Locate the cell with the specified text and output its (x, y) center coordinate. 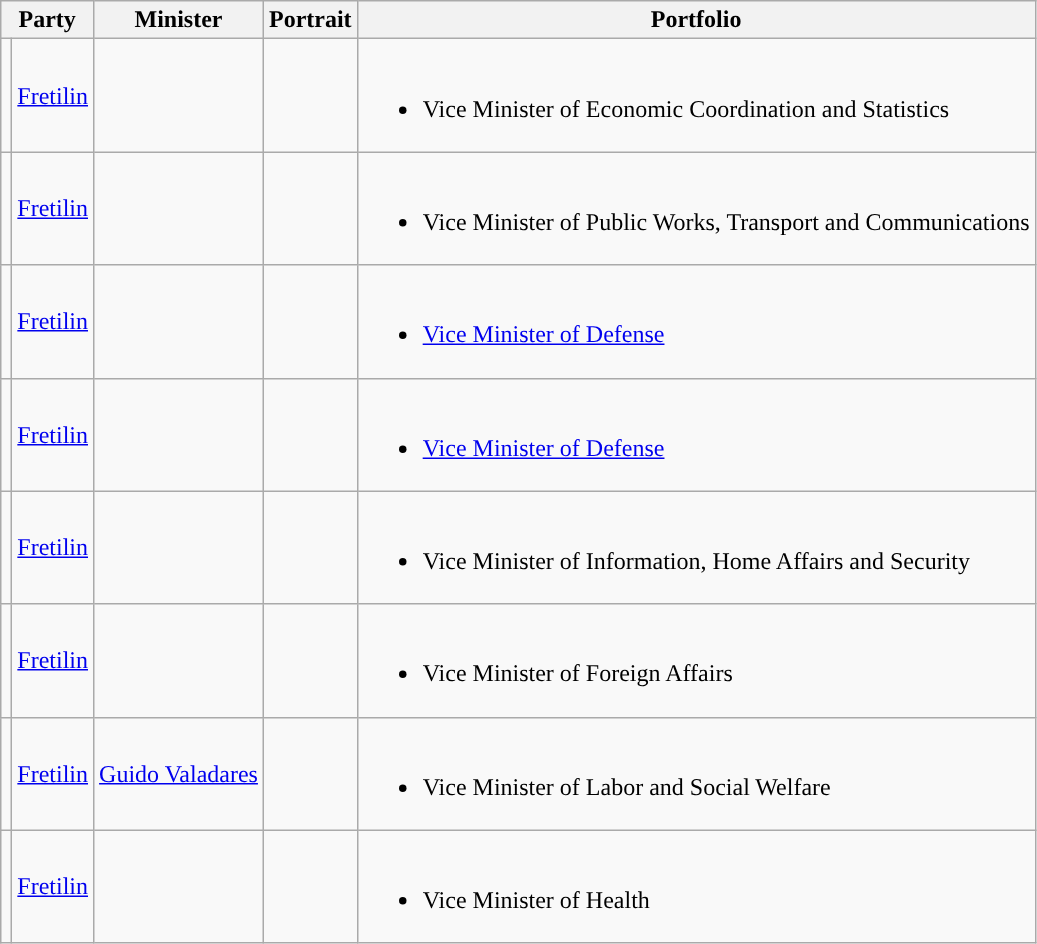
Guido Valadares (179, 774)
Minister (179, 20)
Portfolio (696, 20)
Vice Minister of Labor and Social Welfare (696, 774)
Portrait (310, 20)
Vice Minister of Public Works, Transport and Communications (696, 208)
Party (48, 20)
Vice Minister of Health (696, 886)
Vice Minister of Foreign Affairs (696, 660)
Vice Minister of Information, Home Affairs and Security (696, 548)
Vice Minister of Economic Coordination and Statistics (696, 96)
